Pinpoint the cell where the given text exists, returning its [X, Y] midpoint coordinate. 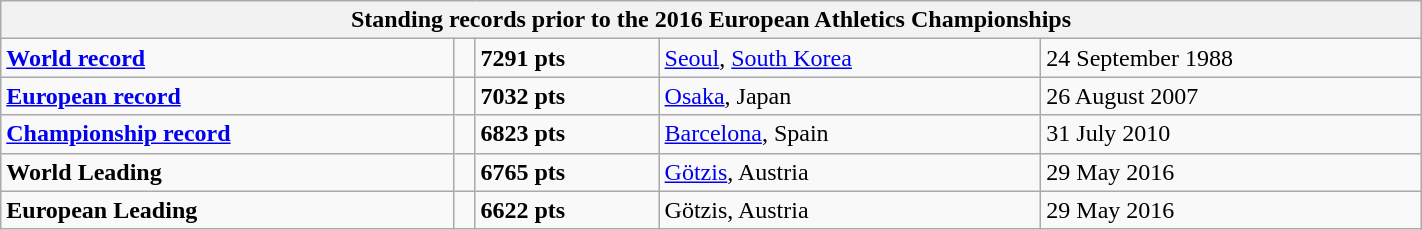
Standing records prior to the 2016 European Athletics Championships [711, 20]
Osaka, Japan [850, 96]
Barcelona, Spain [850, 134]
World record [228, 58]
Championship record [228, 134]
26 August 2007 [1231, 96]
24 September 1988 [1231, 58]
7291 pts [567, 58]
European record [228, 96]
6765 pts [567, 172]
31 July 2010 [1231, 134]
6622 pts [567, 210]
6823 pts [567, 134]
European Leading [228, 210]
7032 pts [567, 96]
World Leading [228, 172]
Seoul, South Korea [850, 58]
